Extract the [x, y] coordinate from the center of the cell holding the provided text.  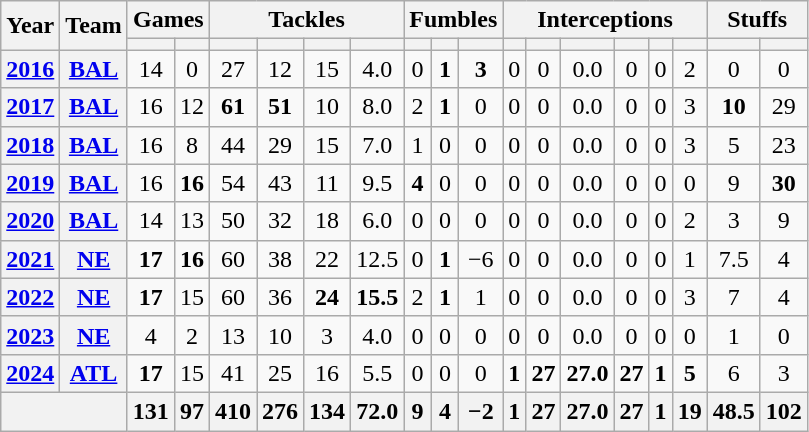
9.5 [378, 183]
48.5 [734, 411]
22 [328, 259]
18 [328, 221]
36 [280, 297]
Interceptions [605, 20]
410 [232, 411]
2016 [30, 69]
6.0 [378, 221]
Tackles [306, 20]
25 [280, 373]
8.0 [378, 107]
12.5 [378, 259]
51 [280, 107]
72.0 [378, 411]
2024 [30, 373]
8 [192, 145]
32 [280, 221]
Team [94, 26]
102 [784, 411]
54 [232, 183]
30 [784, 183]
131 [150, 411]
61 [232, 107]
44 [232, 145]
Games [168, 20]
Year [30, 26]
2017 [30, 107]
2020 [30, 221]
2023 [30, 335]
276 [280, 411]
2021 [30, 259]
7.0 [378, 145]
−2 [481, 411]
2019 [30, 183]
97 [192, 411]
ATL [94, 373]
−6 [481, 259]
38 [280, 259]
7 [734, 297]
134 [328, 411]
19 [690, 411]
41 [232, 373]
50 [232, 221]
24 [328, 297]
11 [328, 183]
7.5 [734, 259]
43 [280, 183]
23 [784, 145]
6 [734, 373]
Fumbles [454, 20]
Stuffs [757, 20]
15.5 [378, 297]
5.5 [378, 373]
2018 [30, 145]
2022 [30, 297]
